For the text-containing cell, return its midpoint in [X, Y] coordinate format. 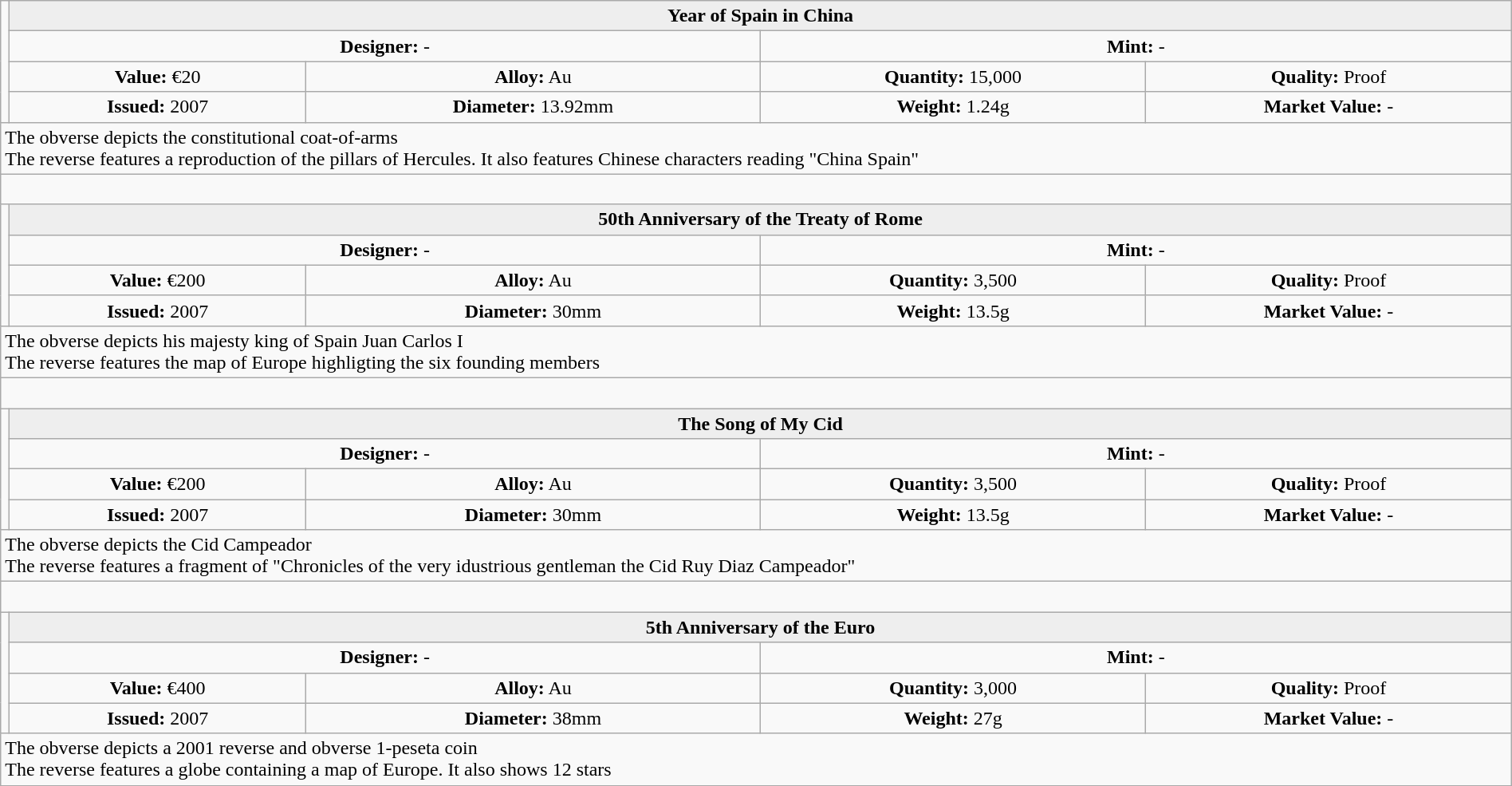
Quantity: 3,000 [952, 688]
Quantity: 15,000 [952, 77]
Weight: 27g [952, 718]
Diameter: 13.92mm [533, 107]
Weight: 1.24g [952, 107]
The Song of My Cid [761, 424]
Year of Spain in China [761, 16]
50th Anniversary of the Treaty of Rome [761, 219]
Diameter: 38mm [533, 718]
The obverse depicts a 2001 reverse and obverse 1-peseta coinThe reverse features a globe containing a map of Europe. It also shows 12 stars [756, 760]
The obverse depicts his majesty king of Spain Juan Carlos IThe reverse features the map of Europe highligting the six founding members [756, 351]
5th Anniversary of the Euro [761, 627]
Value: €400 [158, 688]
The obverse depicts the Cid CampeadorThe reverse features a fragment of "Chronicles of the very idustrious gentleman the Cid Ruy Diaz Campeador" [756, 555]
Value: €20 [158, 77]
